Provide the [x, y] coordinate of the cell's center where the given text is located.  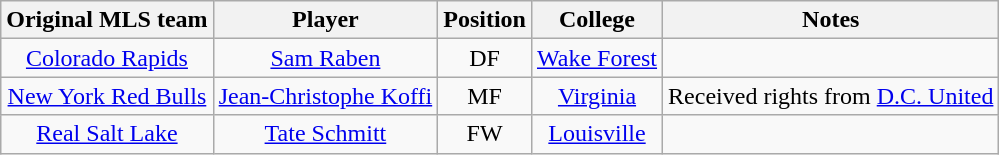
College [596, 20]
Wake Forest [596, 58]
New York Red Bulls [107, 96]
Original MLS team [107, 20]
Player [326, 20]
Notes [831, 20]
Position [485, 20]
Virginia [596, 96]
Received rights from D.C. United [831, 96]
Sam Raben [326, 58]
MF [485, 96]
Louisville [596, 134]
Colorado Rapids [107, 58]
Tate Schmitt [326, 134]
FW [485, 134]
Real Salt Lake [107, 134]
Jean-Christophe Koffi [326, 96]
DF [485, 58]
